From the cell containing the given text, extract its center point as (X, Y) coordinate. 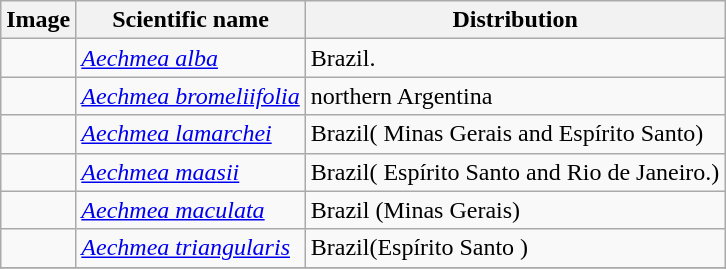
Brazil( Minas Gerais and Espírito Santo) (515, 134)
Scientific name (190, 20)
Brazil. (515, 58)
Aechmea maasii (190, 172)
Brazil( Espírito Santo and Rio de Janeiro.) (515, 172)
Aechmea bromeliifolia (190, 96)
Distribution (515, 20)
northern Argentina (515, 96)
Aechmea maculata (190, 210)
Image (38, 20)
Aechmea alba (190, 58)
Brazil(Espírito Santo ) (515, 248)
Aechmea lamarchei (190, 134)
Aechmea triangularis (190, 248)
Brazil (Minas Gerais) (515, 210)
